Scan for the cell matching the given text and deliver its [x, y] coordinate at center. 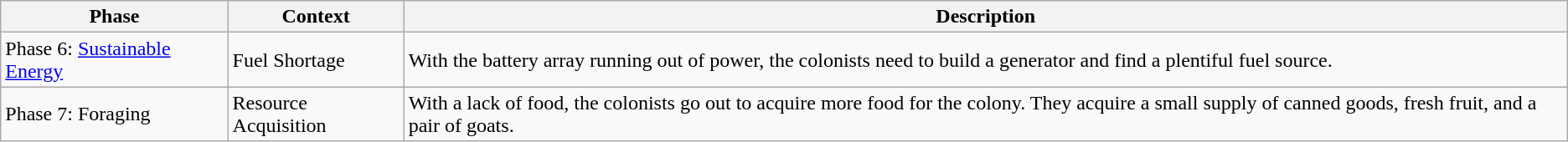
Context [316, 17]
With the battery array running out of power, the colonists need to build a generator and find a plentiful fuel source. [985, 60]
Description [985, 17]
Phase [114, 17]
Phase 7: Foraging [114, 114]
Fuel Shortage [316, 60]
Resource Acquisition [316, 114]
Phase 6: Sustainable Energy [114, 60]
